Determine the (x, y) coordinate at the center of the cell enclosing the given text.  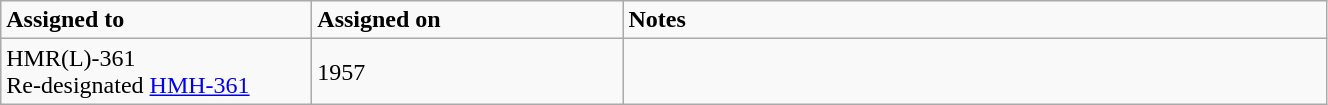
Assigned on (468, 20)
Assigned to (156, 20)
HMR(L)-361Re-designated HMH-361 (156, 72)
1957 (468, 72)
Notes (975, 20)
